Return the [X, Y] coordinate for the center point of the cell that contains the specified text.  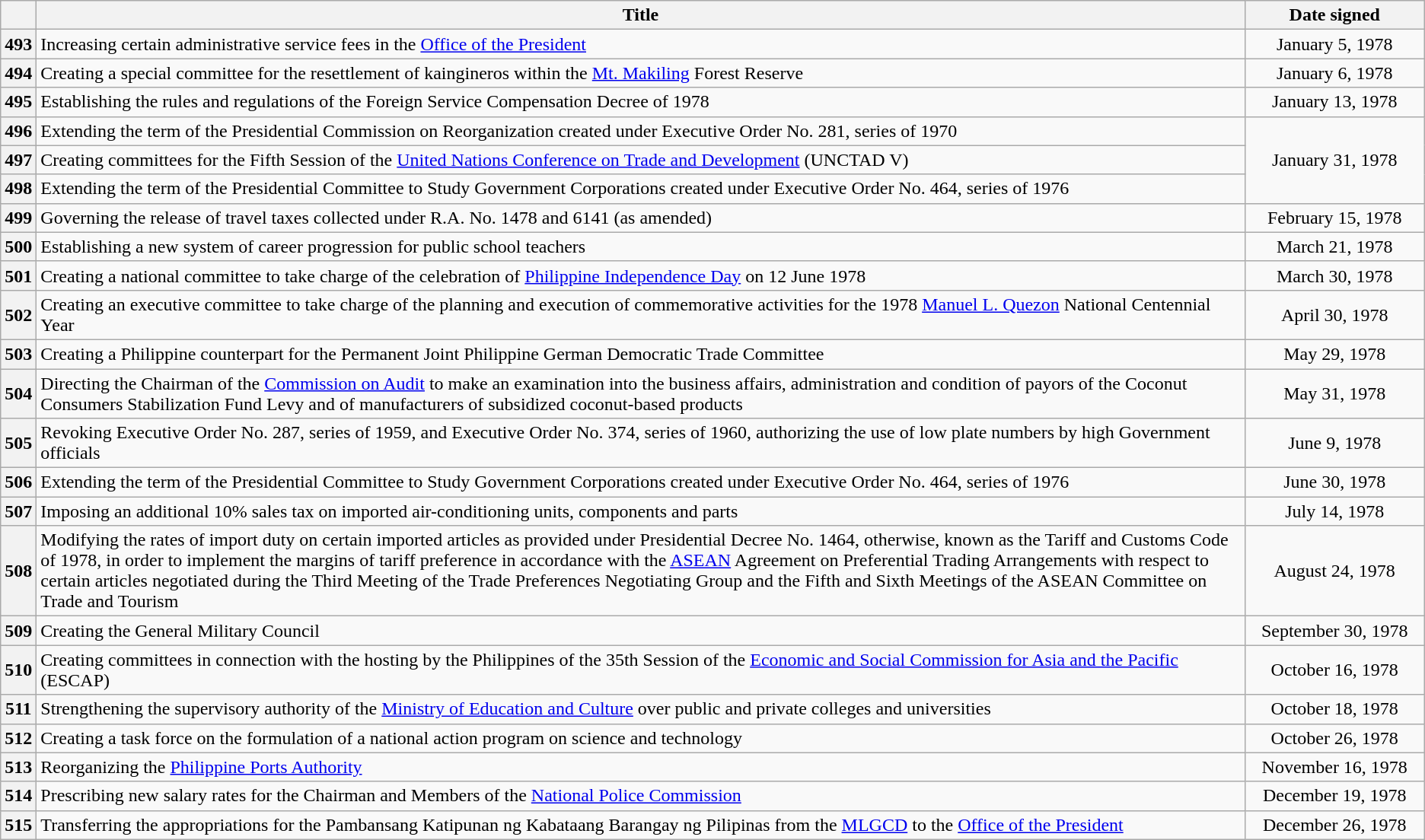
504 [18, 393]
510 [18, 670]
501 [18, 275]
506 [18, 482]
Creating committees for the Fifth Session of the United Nations Conference on Trade and Development (UNCTAD V) [641, 160]
May 29, 1978 [1334, 354]
512 [18, 738]
Title [641, 15]
November 16, 1978 [1334, 767]
Strengthening the supervisory authority of the Ministry of Education and Culture over public and private colleges and universities [641, 709]
February 15, 1978 [1334, 218]
493 [18, 44]
September 30, 1978 [1334, 631]
January 13, 1978 [1334, 102]
Establishing the rules and regulations of the Foreign Service Compensation Decree of 1978 [641, 102]
496 [18, 131]
497 [18, 160]
Increasing certain administrative service fees in the Office of the President [641, 44]
499 [18, 218]
507 [18, 511]
514 [18, 796]
495 [18, 102]
515 [18, 825]
April 30, 1978 [1334, 315]
Establishing a new system of career progression for public school teachers [641, 247]
Creating a task force on the formulation of a national action program on science and technology [641, 738]
Imposing an additional 10% sales tax on imported air-conditioning units, components and parts [641, 511]
January 31, 1978 [1334, 160]
May 31, 1978 [1334, 393]
Reorganizing the Philippine Ports Authority [641, 767]
508 [18, 571]
Governing the release of travel taxes collected under R.A. No. 1478 and 6141 (as amended) [641, 218]
January 6, 1978 [1334, 73]
Prescribing new salary rates for the Chairman and Members of the National Police Commission [641, 796]
Creating a Philippine counterpart for the Permanent Joint Philippine German Democratic Trade Committee [641, 354]
505 [18, 443]
503 [18, 354]
Creating a special committee for the resettlement of kaingineros within the Mt. Makiling Forest Reserve [641, 73]
Creating the General Military Council [641, 631]
494 [18, 73]
Creating a national committee to take charge of the celebration of Philippine Independence Day on 12 June 1978 [641, 275]
513 [18, 767]
511 [18, 709]
June 30, 1978 [1334, 482]
Transferring the appropriations for the Pambansang Katipunan ng Kabataang Barangay ng Pilipinas from the MLGCD to the Office of the President [641, 825]
June 9, 1978 [1334, 443]
October 26, 1978 [1334, 738]
Extending the term of the Presidential Commission on Reorganization created under Executive Order No. 281, series of 1970 [641, 131]
498 [18, 189]
500 [18, 247]
October 18, 1978 [1334, 709]
August 24, 1978 [1334, 571]
January 5, 1978 [1334, 44]
October 16, 1978 [1334, 670]
December 26, 1978 [1334, 825]
502 [18, 315]
March 30, 1978 [1334, 275]
509 [18, 631]
December 19, 1978 [1334, 796]
Date signed [1334, 15]
March 21, 1978 [1334, 247]
July 14, 1978 [1334, 511]
